For the text-containing cell, return its midpoint in [x, y] coordinate format. 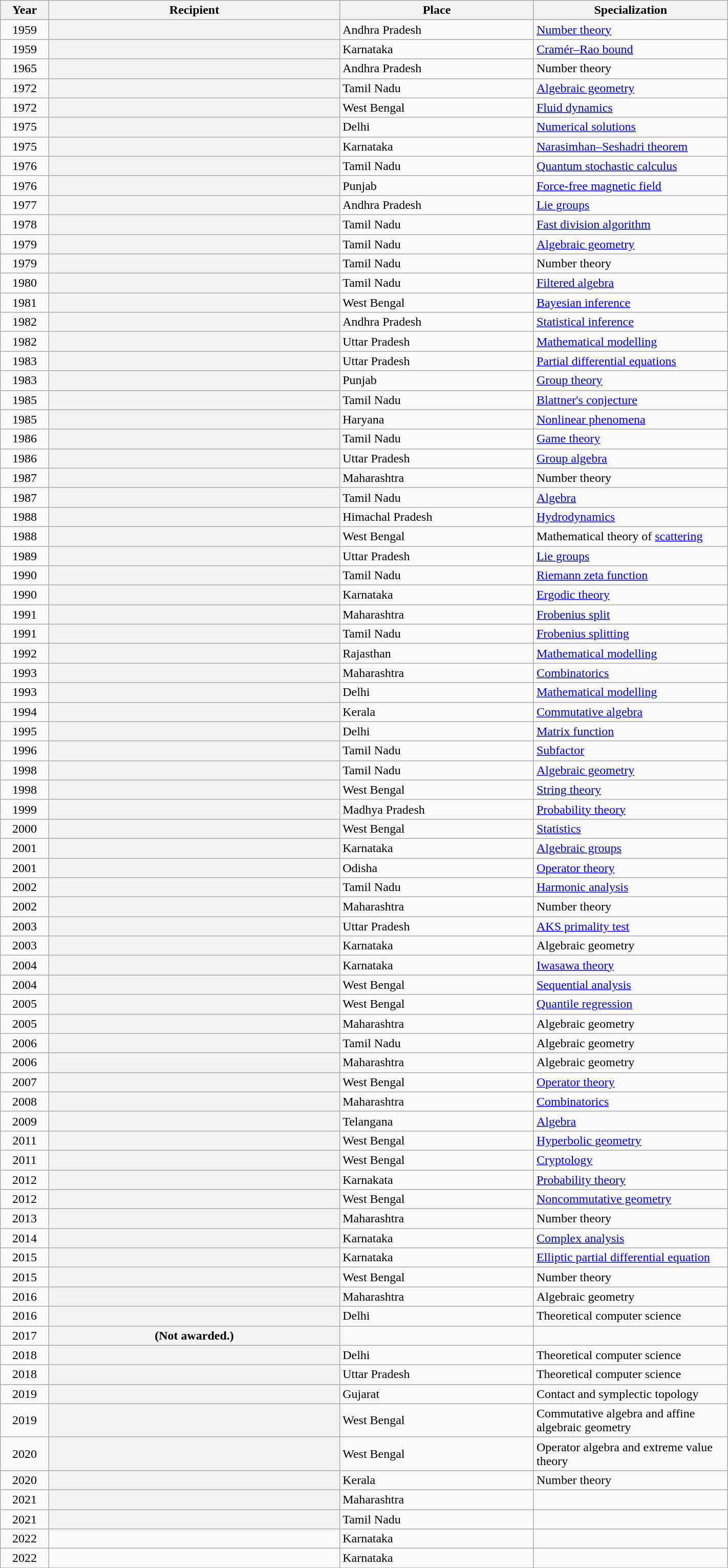
Iwasawa theory [631, 965]
Year [25, 10]
Matrix function [631, 731]
1996 [25, 751]
Telangana [437, 1121]
1978 [25, 224]
Filtered algebra [631, 283]
AKS primality test [631, 926]
Haryana [437, 419]
1992 [25, 653]
Bayesian inference [631, 303]
Contact and symplectic topology [631, 1394]
Narasimhan–Seshadri theorem [631, 146]
2009 [25, 1121]
Group theory [631, 380]
Elliptic partial differential equation [631, 1258]
Frobenius splitting [631, 634]
Commutative algebra and affine algebraic geometry [631, 1421]
Sequential analysis [631, 985]
Riemann zeta function [631, 576]
2013 [25, 1219]
Hyperbolic geometry [631, 1140]
Rajasthan [437, 653]
Ergodic theory [631, 595]
Recipient [194, 10]
Madhya Pradesh [437, 809]
Fast division algorithm [631, 224]
1995 [25, 731]
Odisha [437, 868]
2000 [25, 829]
1989 [25, 556]
1994 [25, 712]
Algebraic groups [631, 848]
Karnakata [437, 1179]
Numerical solutions [631, 127]
Statistics [631, 829]
Complex analysis [631, 1238]
Cryptology [631, 1160]
Himachal Pradesh [437, 517]
1965 [25, 69]
Frobenius split [631, 615]
Mathematical theory of scattering [631, 536]
Noncommutative geometry [631, 1199]
Place [437, 10]
2007 [25, 1082]
1999 [25, 809]
Subfactor [631, 751]
Commutative algebra [631, 712]
Hydrodynamics [631, 517]
1980 [25, 283]
Quantile regression [631, 1004]
Group algebra [631, 458]
Statistical inference [631, 322]
Partial differential equations [631, 361]
(Not awarded.) [194, 1336]
1981 [25, 303]
Gujarat [437, 1394]
1977 [25, 205]
2008 [25, 1101]
Specialization [631, 10]
2014 [25, 1238]
Operator algebra and extreme value theory [631, 1453]
Harmonic analysis [631, 887]
String theory [631, 790]
Quantum stochastic calculus [631, 166]
Cramér–Rao bound [631, 49]
Force-free magnetic field [631, 185]
Fluid dynamics [631, 108]
2017 [25, 1336]
Nonlinear phenomena [631, 419]
Blattner's conjecture [631, 400]
Game theory [631, 439]
